Extract the (X, Y) coordinate from the center of the cell holding the provided text.  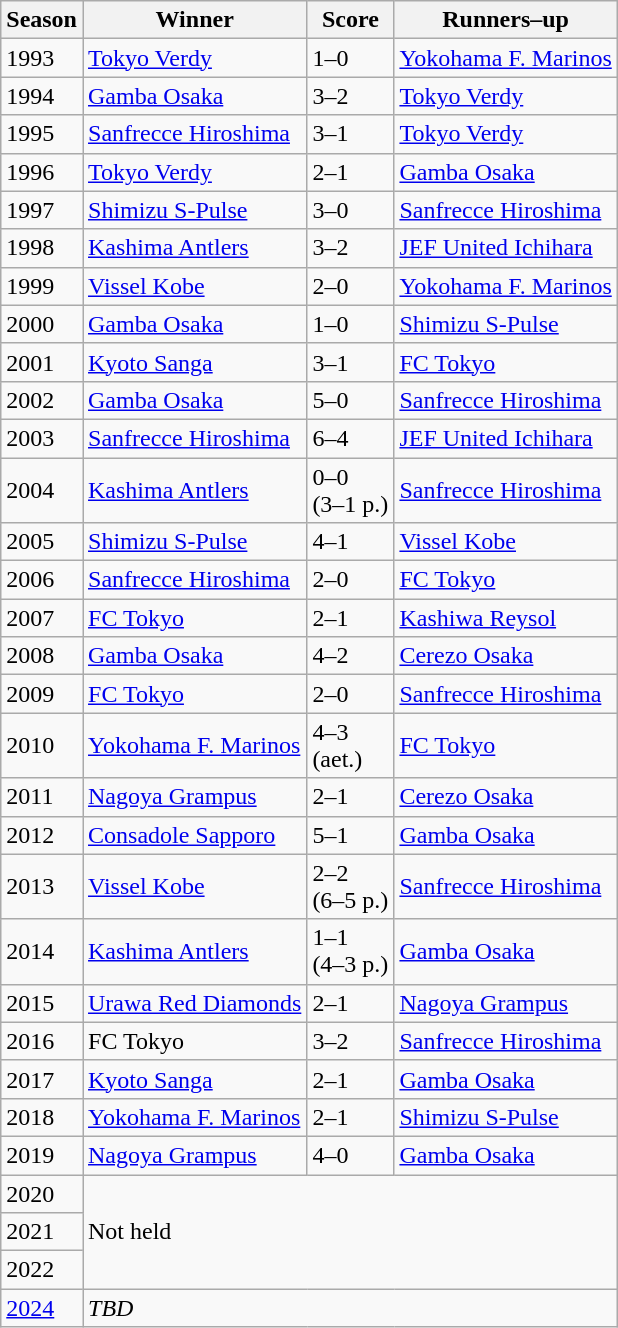
4–0 (350, 1155)
2022 (42, 1270)
1997 (42, 210)
3–0 (350, 210)
TBD (350, 1308)
2019 (42, 1155)
2006 (42, 580)
Season (42, 20)
2003 (42, 438)
Urawa Red Diamonds (194, 1003)
1995 (42, 134)
1994 (42, 96)
4–2 (350, 656)
1–1(4–3 p.) (350, 952)
5–0 (350, 400)
2012 (42, 835)
2002 (42, 400)
2014 (42, 952)
Score (350, 20)
2001 (42, 362)
1999 (42, 286)
Consadole Sapporo (194, 835)
2013 (42, 886)
2011 (42, 797)
2005 (42, 542)
4–3(aet.) (350, 746)
6–4 (350, 438)
2016 (42, 1041)
2004 (42, 490)
Winner (194, 20)
2008 (42, 656)
2024 (42, 1308)
2018 (42, 1117)
1993 (42, 58)
Runners–up (506, 20)
2007 (42, 618)
1998 (42, 248)
0–0(3–1 p.) (350, 490)
2–2(6–5 p.) (350, 886)
2000 (42, 324)
1996 (42, 172)
2009 (42, 694)
4–1 (350, 542)
2020 (42, 1193)
2010 (42, 746)
Kashiwa Reysol (506, 618)
2015 (42, 1003)
2017 (42, 1079)
Not held (350, 1231)
5–1 (350, 835)
2021 (42, 1232)
